Locate the cell with the specified text and output its [X, Y] center coordinate. 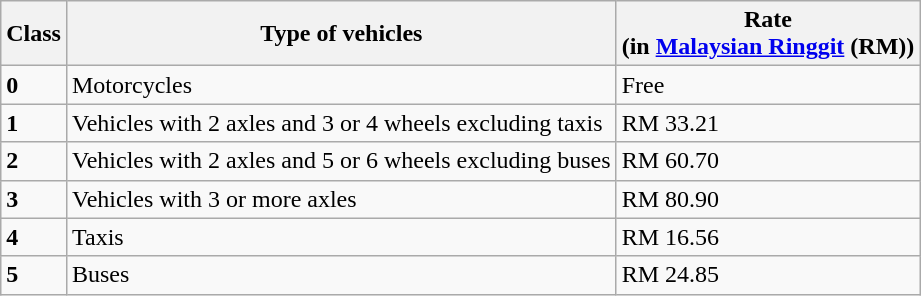
5 [34, 275]
RM 80.90 [768, 199]
Free [768, 85]
1 [34, 123]
Vehicles with 2 axles and 5 or 6 wheels excluding buses [341, 161]
Class [34, 34]
Rate(in Malaysian Ringgit (RM)) [768, 34]
0 [34, 85]
RM 33.21 [768, 123]
3 [34, 199]
Buses [341, 275]
Taxis [341, 237]
4 [34, 237]
Vehicles with 3 or more axles [341, 199]
RM 24.85 [768, 275]
Motorcycles [341, 85]
RM 60.70 [768, 161]
2 [34, 161]
RM 16.56 [768, 237]
Vehicles with 2 axles and 3 or 4 wheels excluding taxis [341, 123]
Type of vehicles [341, 34]
